Output the (X, Y) coordinate of the center of the cell containing the given text.  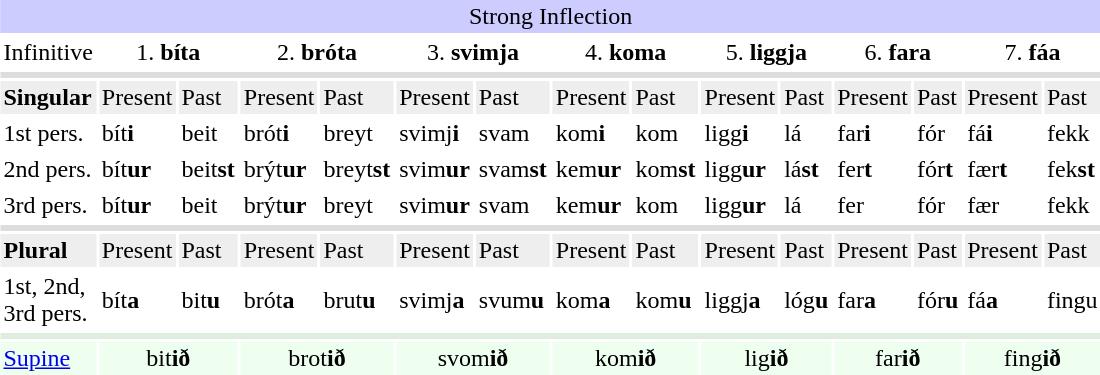
farið (898, 358)
fái (1002, 134)
komst (666, 170)
komi (592, 134)
komið (626, 358)
beitst (208, 170)
svimji (434, 134)
lást (806, 170)
komu (666, 300)
fert (872, 170)
lógu (806, 300)
bitið (168, 358)
svumu (513, 300)
Plural (48, 250)
breytst (356, 170)
2. bróta (317, 52)
fari (872, 134)
koma (592, 300)
fáa (1002, 300)
svamst (513, 170)
fórt (938, 170)
4. koma (626, 52)
fer (872, 206)
Supine (48, 358)
fært (1002, 170)
bróta (280, 300)
fóru (938, 300)
brutu (356, 300)
fær (1002, 206)
Singular (48, 98)
brotið (317, 358)
7. fáa (1032, 52)
ligið (767, 358)
fingið (1032, 358)
Strong Inflection (550, 16)
liggi (740, 134)
1. bíta (168, 52)
2nd pers. (48, 170)
bróti (280, 134)
3rd pers. (48, 206)
fara (872, 300)
bitu (208, 300)
6. fara (898, 52)
3. svimja (473, 52)
bíti (138, 134)
1st pers. (48, 134)
bíta (138, 300)
svimja (434, 300)
1st, 2nd, 3rd pers. (48, 300)
5. liggja (767, 52)
Infinitive (48, 52)
svomið (473, 358)
liggja (740, 300)
